Pinpoint the cell where the given text exists, returning its [X, Y] midpoint coordinate. 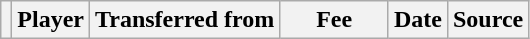
Fee [334, 20]
Date [418, 20]
Source [488, 20]
Transferred from [185, 20]
Player [51, 20]
